Pinpoint the cell where the given text exists, returning its [X, Y] midpoint coordinate. 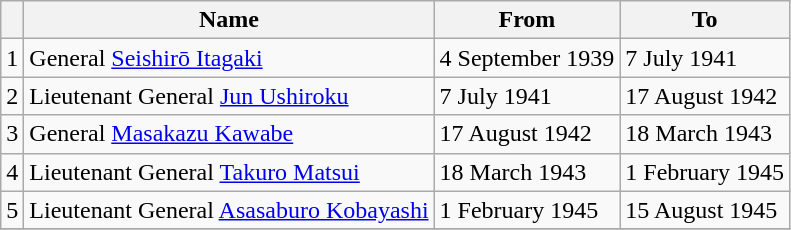
Lieutenant General Jun Ushiroku [229, 96]
2 [12, 96]
To [705, 20]
General Seishirō Itagaki [229, 58]
From [527, 20]
1 [12, 58]
3 [12, 134]
Lieutenant General Takuro Matsui [229, 172]
5 [12, 210]
General Masakazu Kawabe [229, 134]
4 [12, 172]
4 September 1939 [527, 58]
15 August 1945 [705, 210]
Lieutenant General Asasaburo Kobayashi [229, 210]
Name [229, 20]
